From the cell containing the given text, extract its center point as (x, y) coordinate. 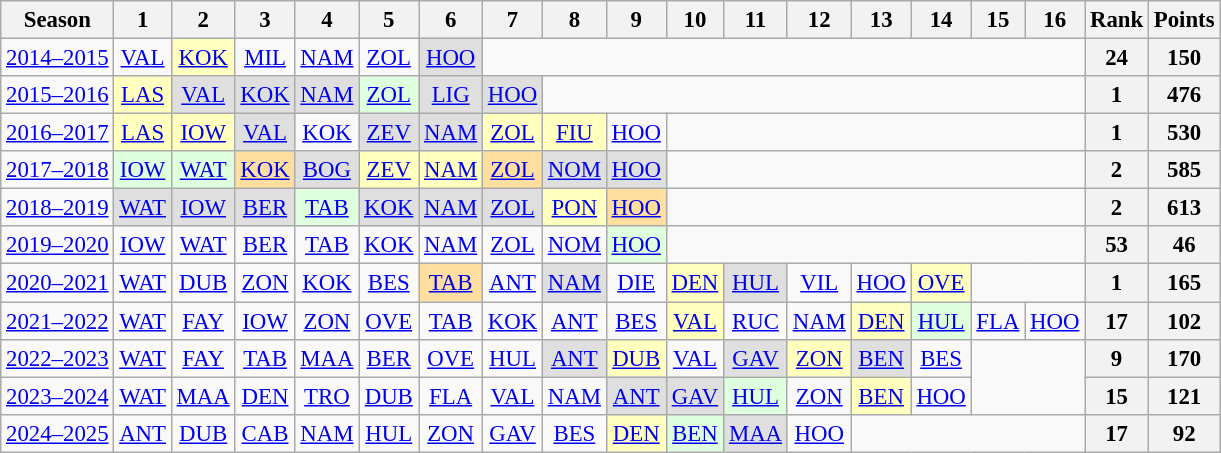
TRO (327, 396)
14 (941, 20)
LIG (451, 95)
Rank (1117, 20)
2022–2023 (58, 358)
10 (694, 20)
4 (327, 20)
165 (1184, 283)
DIE (636, 283)
2024–2025 (58, 433)
CAB (265, 433)
530 (1184, 133)
16 (1055, 20)
92 (1184, 433)
13 (881, 20)
FIU (574, 133)
BOG (327, 170)
2016–2017 (58, 133)
2020–2021 (58, 283)
2015–2016 (58, 95)
8 (574, 20)
150 (1184, 58)
2014–2015 (58, 58)
5 (389, 20)
53 (1117, 245)
2023–2024 (58, 396)
2018–2019 (58, 208)
24 (1117, 58)
2021–2022 (58, 321)
46 (1184, 245)
2019–2020 (58, 245)
MIL (265, 58)
PON (574, 208)
170 (1184, 358)
6 (451, 20)
Season (58, 20)
3 (265, 20)
RUC (756, 321)
102 (1184, 321)
2017–2018 (58, 170)
121 (1184, 396)
12 (819, 20)
476 (1184, 95)
7 (513, 20)
613 (1184, 208)
Points (1184, 20)
585 (1184, 170)
VIL (819, 283)
11 (756, 20)
